Detect which cell encompasses the target text, then output its (x, y) center coordinate. 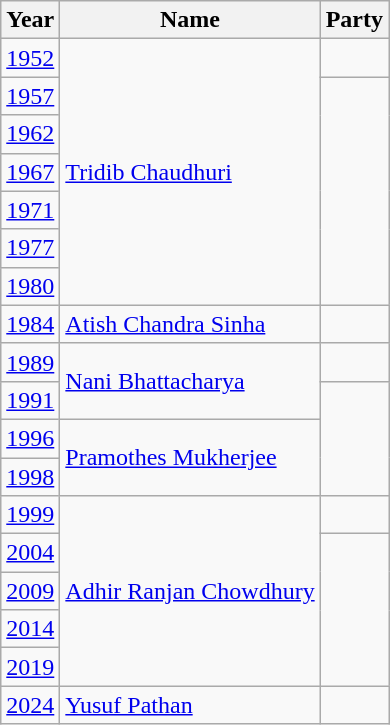
Tridib Chaudhuri (190, 172)
2019 (30, 667)
Name (190, 20)
2004 (30, 553)
Year (30, 20)
Yusuf Pathan (190, 705)
1996 (30, 438)
1984 (30, 324)
1980 (30, 286)
1952 (30, 58)
2024 (30, 705)
1962 (30, 134)
2009 (30, 591)
1957 (30, 96)
Adhir Ranjan Chowdhury (190, 591)
1967 (30, 172)
Nani Bhattacharya (190, 381)
Party (354, 20)
Atish Chandra Sinha (190, 324)
1999 (30, 515)
1998 (30, 477)
Pramothes Mukherjee (190, 457)
2014 (30, 629)
1989 (30, 362)
1971 (30, 210)
1991 (30, 400)
1977 (30, 248)
